Extract the [x, y] coordinate from the center of the cell holding the provided text.  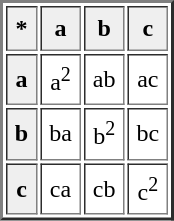
ac [148, 80]
ca [60, 188]
bc [148, 134]
* [22, 28]
c2 [148, 188]
ab [104, 80]
cb [104, 188]
b2 [104, 134]
ba [60, 134]
a2 [60, 80]
